Provide the (X, Y) coordinate of the cell's center where the given text is located.  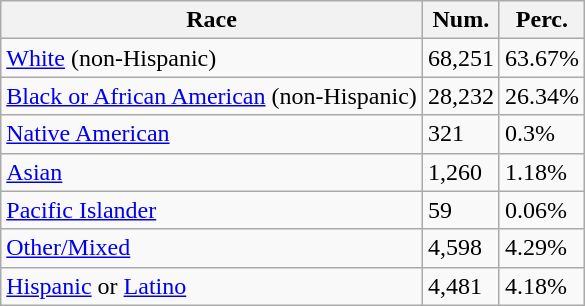
1.18% (542, 172)
4.18% (542, 286)
1,260 (460, 172)
White (non-Hispanic) (212, 58)
63.67% (542, 58)
28,232 (460, 96)
321 (460, 134)
Perc. (542, 20)
4,598 (460, 248)
Num. (460, 20)
4,481 (460, 286)
Other/Mixed (212, 248)
Hispanic or Latino (212, 286)
Native American (212, 134)
Asian (212, 172)
Pacific Islander (212, 210)
26.34% (542, 96)
Race (212, 20)
0.3% (542, 134)
4.29% (542, 248)
59 (460, 210)
68,251 (460, 58)
0.06% (542, 210)
Black or African American (non-Hispanic) (212, 96)
